Search for the cell housing the specified text and yield its [X, Y] center coordinate. 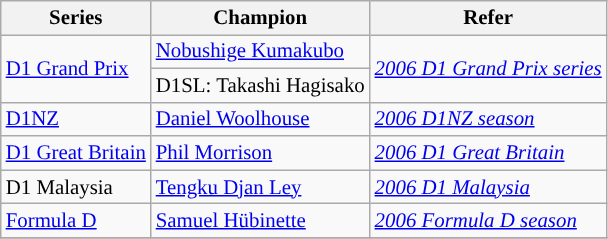
2006 D1 Great Britain [488, 153]
2006 D1 Grand Prix series [488, 68]
Phil Morrison [260, 153]
D1SL: Takashi Hagisako [260, 85]
D1 Malaysia [76, 187]
Champion [260, 18]
Series [76, 18]
Nobushige Kumakubo [260, 51]
2006 D1 Malaysia [488, 187]
Refer [488, 18]
Tengku Djan Ley [260, 187]
D1NZ [76, 119]
Samuel Hübinette [260, 221]
2006 Formula D season [488, 221]
D1 Great Britain [76, 153]
Formula D [76, 221]
Daniel Woolhouse [260, 119]
D1 Grand Prix [76, 68]
2006 D1NZ season [488, 119]
